For the text-containing cell, return its midpoint in [x, y] coordinate format. 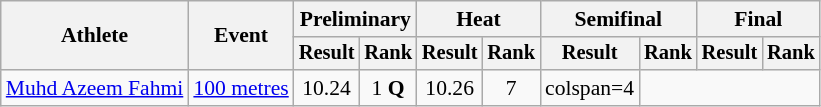
7 [511, 88]
Heat [478, 19]
colspan=4 [590, 88]
10.24 [327, 88]
Event [240, 36]
100 metres [240, 88]
Muhd Azeem Fahmi [95, 88]
1 Q [388, 88]
Final [758, 19]
Semifinal [618, 19]
Athlete [95, 36]
10.26 [450, 88]
Preliminary [356, 19]
